From the cell containing the given text, extract its center point as [X, Y] coordinate. 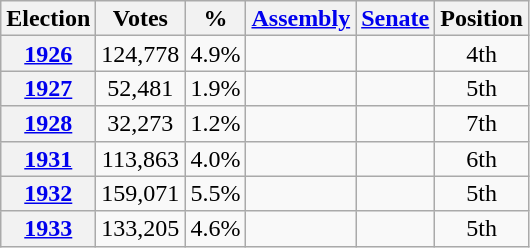
4.9% [216, 54]
1928 [48, 124]
159,071 [140, 194]
5.5% [216, 194]
32,273 [140, 124]
4.6% [216, 228]
1931 [48, 158]
4.0% [216, 158]
7th [482, 124]
Position [482, 18]
Election [48, 18]
Senate [396, 18]
124,778 [140, 54]
1.2% [216, 124]
1926 [48, 54]
1.9% [216, 88]
Assembly [301, 18]
% [216, 18]
1932 [48, 194]
113,863 [140, 158]
1927 [48, 88]
52,481 [140, 88]
6th [482, 158]
4th [482, 54]
Votes [140, 18]
1933 [48, 228]
133,205 [140, 228]
